Identify which cell holds the provided text, then report its [X, Y] central coordinate. 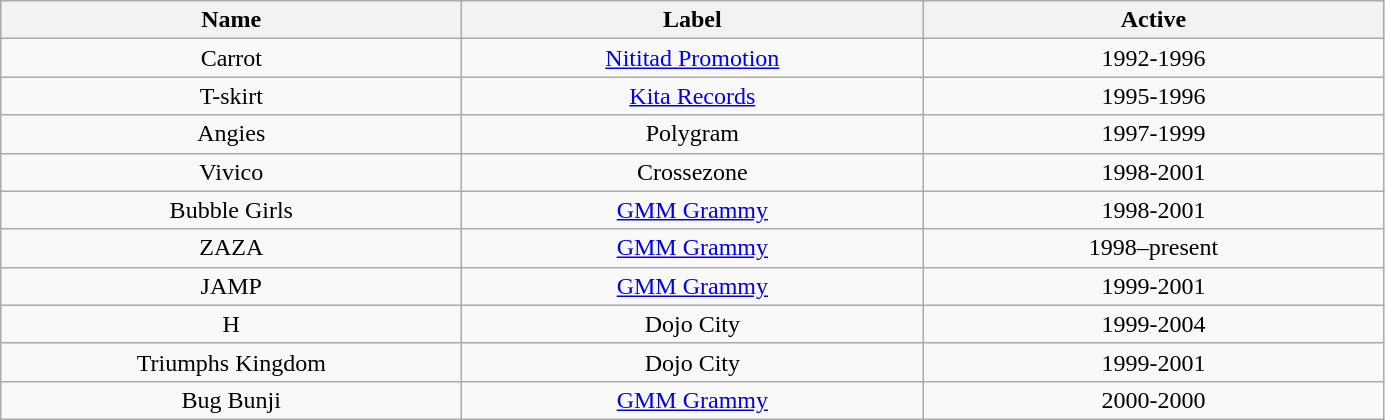
T-skirt [232, 96]
Polygram [692, 134]
Name [232, 20]
1997-1999 [1154, 134]
H [232, 324]
Label [692, 20]
Vivico [232, 172]
1999-2004 [1154, 324]
Active [1154, 20]
ZAZA [232, 248]
Bubble Girls [232, 210]
Angies [232, 134]
JAMP [232, 286]
1995-1996 [1154, 96]
Carrot [232, 58]
2000-2000 [1154, 400]
Bug Bunji [232, 400]
Nititad Promotion [692, 58]
1998–present [1154, 248]
Kita Records [692, 96]
Crossezone [692, 172]
Triumphs Kingdom [232, 362]
1992-1996 [1154, 58]
